Determine the (x, y) coordinate at the center of the cell enclosing the given text.  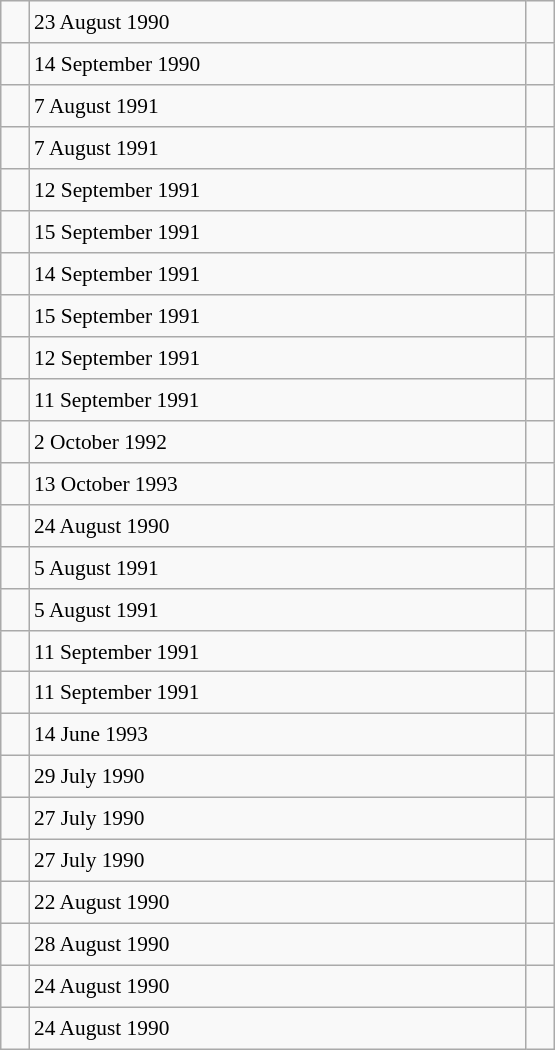
22 August 1990 (278, 903)
14 September 1990 (278, 64)
28 August 1990 (278, 945)
13 October 1993 (278, 483)
14 June 1993 (278, 735)
14 September 1991 (278, 274)
29 July 1990 (278, 777)
23 August 1990 (278, 22)
2 October 1992 (278, 441)
